For the text-containing cell, return its midpoint in (X, Y) coordinate format. 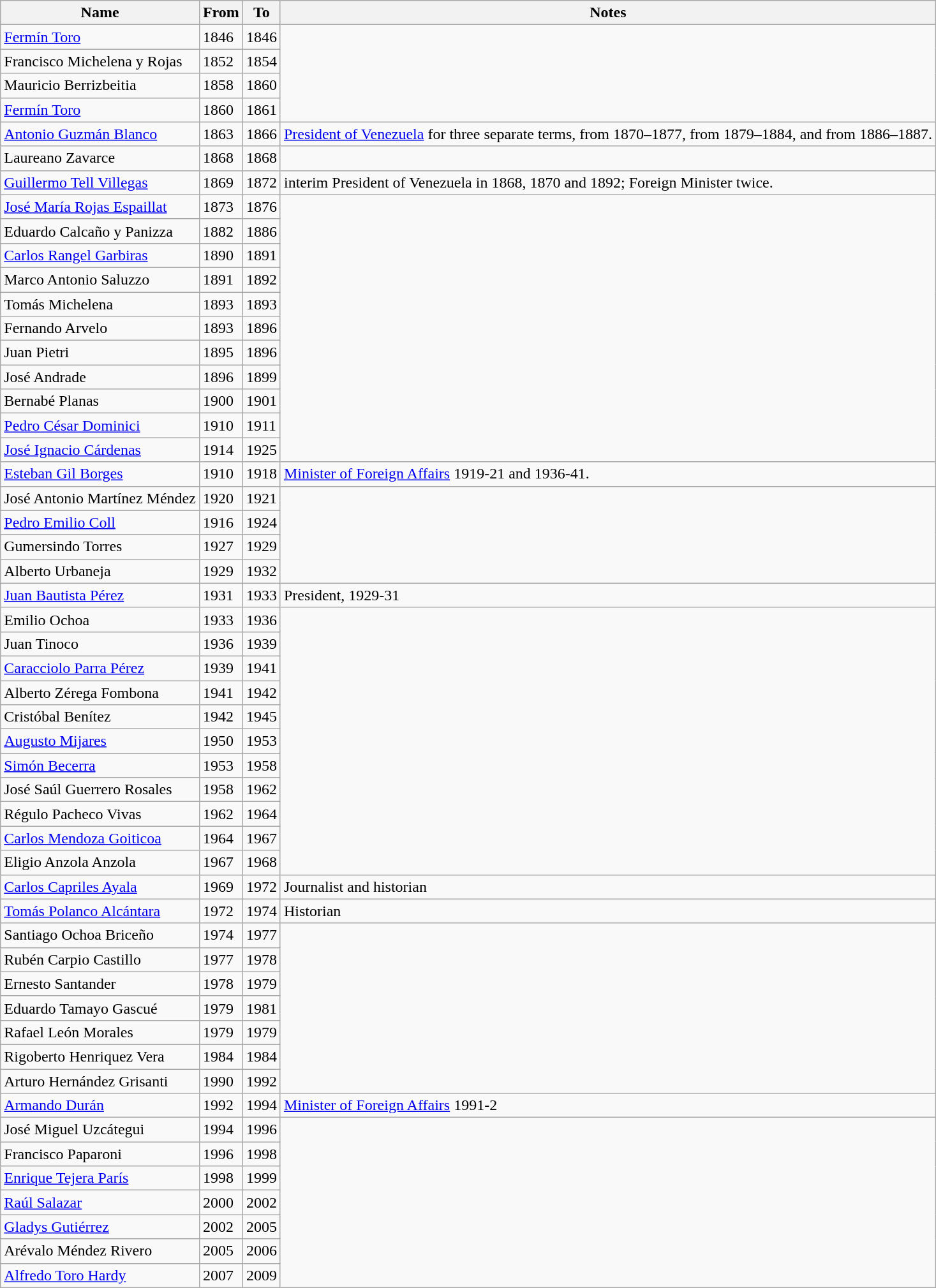
Juan Bautista Pérez (100, 595)
From (221, 13)
1911 (262, 426)
Mauricio Berrizbeitia (100, 85)
Gladys Gutiérrez (100, 1227)
1916 (221, 522)
Ernesto Santander (100, 984)
Alberto Zérega Fombona (100, 692)
1854 (262, 61)
José Antonio Martínez Méndez (100, 498)
Eligio Anzola Anzola (100, 862)
Name (100, 13)
Marco Antonio Saluzzo (100, 279)
Emilio Ochoa (100, 619)
Simón Becerra (100, 766)
1969 (221, 887)
Juan Pietri (100, 353)
1914 (221, 450)
Fernando Arvelo (100, 329)
Carlos Mendoza Goiticoa (100, 838)
Raúl Salazar (100, 1203)
José Ignacio Cárdenas (100, 450)
Arturo Hernández Grisanti (100, 1081)
1863 (221, 134)
Historian (607, 911)
Cristóbal Benítez (100, 717)
1895 (221, 353)
Juan Tinoco (100, 644)
Eduardo Calcaño y Panizza (100, 231)
Minister of Foreign Affairs 1991-2 (607, 1106)
1899 (262, 377)
Carlos Capriles Ayala (100, 887)
President, 1929-31 (607, 595)
Rigoberto Henriquez Vera (100, 1056)
Enrique Tejera París (100, 1178)
José María Rojas Espaillat (100, 207)
Journalist and historian (607, 887)
1858 (221, 85)
1852 (221, 61)
1927 (221, 547)
1990 (221, 1081)
Santiago Ochoa Briceño (100, 935)
Pedro César Dominici (100, 426)
Caracciolo Parra Pérez (100, 668)
Gumersindo Torres (100, 547)
1901 (262, 401)
Bernabé Planas (100, 401)
1861 (262, 110)
Augusto Mijares (100, 741)
1921 (262, 498)
Antonio Guzmán Blanco (100, 134)
Tomás Michelena (100, 304)
1869 (221, 182)
Arévalo Méndez Rivero (100, 1251)
Minister of Foreign Affairs 1919-21 and 1936-41. (607, 474)
1886 (262, 231)
Régulo Pacheco Vivas (100, 814)
Carlos Rangel Garbiras (100, 255)
Armando Durán (100, 1106)
Esteban Gil Borges (100, 474)
1968 (262, 862)
1931 (221, 595)
1873 (221, 207)
Notes (607, 13)
Francisco Michelena y Rojas (100, 61)
Rafael León Morales (100, 1032)
1920 (221, 498)
Francisco Paparoni (100, 1154)
1876 (262, 207)
1900 (221, 401)
2009 (262, 1275)
1950 (221, 741)
Alberto Urbaneja (100, 571)
Guillermo Tell Villegas (100, 182)
1945 (262, 717)
1892 (262, 279)
Laureano Zavarce (100, 158)
1999 (262, 1178)
1872 (262, 182)
Pedro Emilio Coll (100, 522)
1882 (221, 231)
1925 (262, 450)
2007 (221, 1275)
To (262, 13)
1924 (262, 522)
José Andrade (100, 377)
Tomás Polanco Alcántara (100, 911)
Alfredo Toro Hardy (100, 1275)
1918 (262, 474)
1866 (262, 134)
interim President of Venezuela in 1868, 1870 and 1892; Foreign Minister twice. (607, 182)
President of Venezuela for three separate terms, from 1870–1877, from 1879–1884, and from 1886–1887. (607, 134)
José Miguel Uzcátegui (100, 1130)
2000 (221, 1203)
1890 (221, 255)
1981 (262, 1008)
1932 (262, 571)
Eduardo Tamayo Gascué (100, 1008)
José Saúl Guerrero Rosales (100, 790)
2006 (262, 1251)
Rubén Carpio Castillo (100, 959)
